Output the [X, Y] coordinate of the center of the cell containing the given text.  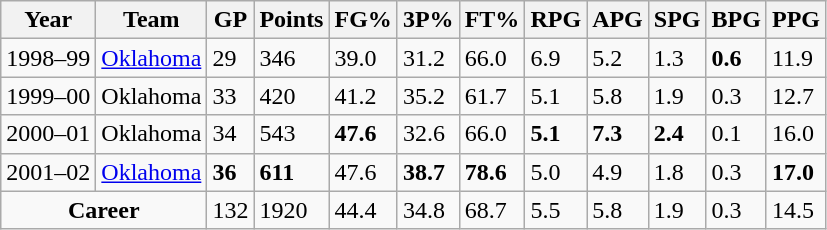
44.4 [363, 210]
1.8 [677, 172]
1.3 [677, 58]
0.6 [736, 58]
68.7 [492, 210]
29 [230, 58]
611 [292, 172]
11.9 [796, 58]
SPG [677, 20]
RPG [556, 20]
12.7 [796, 96]
61.7 [492, 96]
35.2 [428, 96]
2001–02 [48, 172]
5.0 [556, 172]
PPG [796, 20]
1998–99 [48, 58]
78.6 [492, 172]
APG [618, 20]
0.1 [736, 134]
14.5 [796, 210]
31.2 [428, 58]
16.0 [796, 134]
41.2 [363, 96]
2.4 [677, 134]
BPG [736, 20]
132 [230, 210]
32.6 [428, 134]
33 [230, 96]
543 [292, 134]
346 [292, 58]
GP [230, 20]
420 [292, 96]
39.0 [363, 58]
FT% [492, 20]
34.8 [428, 210]
FG% [363, 20]
1920 [292, 210]
5.2 [618, 58]
34 [230, 134]
2000–01 [48, 134]
4.9 [618, 172]
1999–00 [48, 96]
3P% [428, 20]
38.7 [428, 172]
Career [104, 210]
Team [152, 20]
6.9 [556, 58]
7.3 [618, 134]
Year [48, 20]
Points [292, 20]
17.0 [796, 172]
5.5 [556, 210]
36 [230, 172]
